Search for the cell housing the specified text and yield its (X, Y) center coordinate. 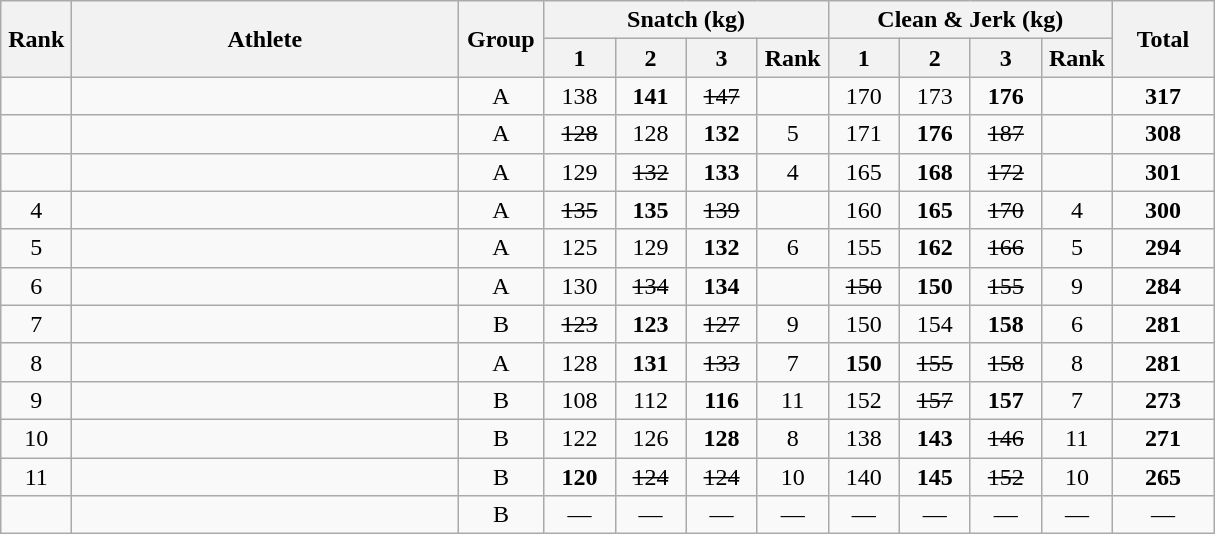
154 (934, 324)
173 (934, 96)
108 (580, 400)
317 (1162, 96)
265 (1162, 477)
160 (864, 210)
271 (1162, 438)
Athlete (265, 39)
Snatch (kg) (686, 20)
308 (1162, 134)
162 (934, 248)
143 (934, 438)
145 (934, 477)
131 (650, 362)
122 (580, 438)
126 (650, 438)
116 (722, 400)
112 (650, 400)
294 (1162, 248)
300 (1162, 210)
187 (1006, 134)
Clean & Jerk (kg) (970, 20)
125 (580, 248)
130 (580, 286)
284 (1162, 286)
273 (1162, 400)
172 (1006, 172)
147 (722, 96)
168 (934, 172)
166 (1006, 248)
171 (864, 134)
140 (864, 477)
Group (501, 39)
Total (1162, 39)
141 (650, 96)
301 (1162, 172)
146 (1006, 438)
120 (580, 477)
139 (722, 210)
127 (722, 324)
